Search for the cell housing the specified text and yield its [x, y] center coordinate. 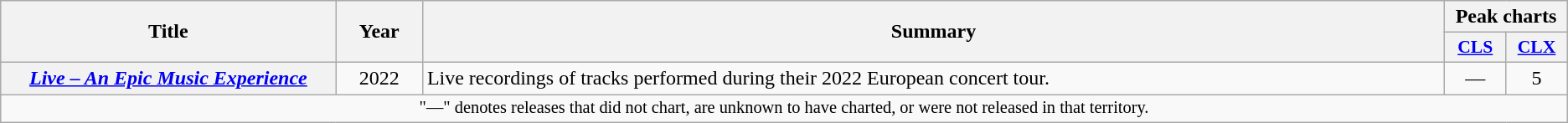
5 [1536, 78]
Summary [933, 32]
CLX [1536, 48]
Peak charts [1506, 17]
— [1476, 78]
Title [168, 32]
"—" denotes releases that did not chart, are unknown to have charted, or were not released in that territory. [784, 108]
Year [379, 32]
Live recordings of tracks performed during their 2022 European concert tour. [933, 78]
CLS [1476, 48]
Live – An Epic Music Experience [168, 78]
2022 [379, 78]
